Pinpoint the cell where the given text exists, returning its [X, Y] midpoint coordinate. 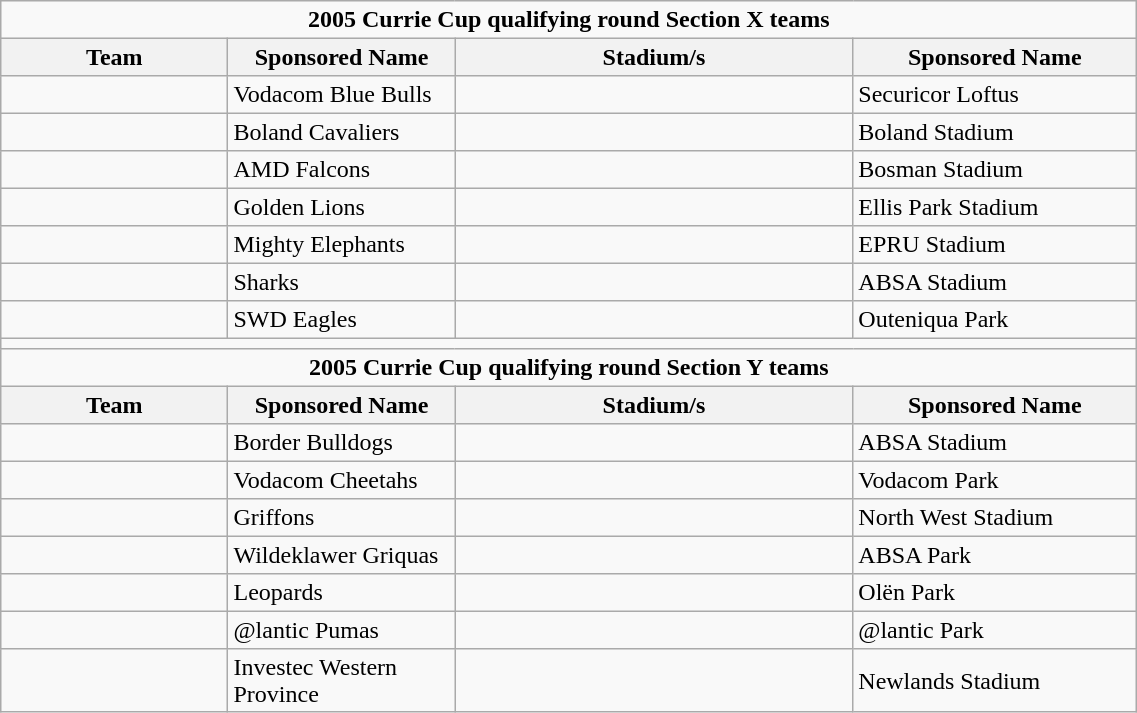
Sharks [342, 282]
EPRU Stadium [995, 244]
Golden Lions [342, 206]
Border Bulldogs [342, 442]
SWD Eagles [342, 318]
Olën Park [995, 592]
@lantic Park [995, 630]
Bosman Stadium [995, 170]
Griffons [342, 518]
Boland Cavaliers [342, 132]
@lantic Pumas [342, 630]
Boland Stadium [995, 132]
Outeniqua Park [995, 318]
Investec Western Province [342, 681]
Leopards [342, 592]
AMD Falcons [342, 170]
Ellis Park Stadium [995, 206]
Wildeklawer Griquas [342, 554]
Vodacom Blue Bulls [342, 94]
Securicor Loftus [995, 94]
ABSA Park [995, 554]
Newlands Stadium [995, 681]
Vodacom Cheetahs [342, 480]
Vodacom Park [995, 480]
North West Stadium [995, 518]
Mighty Elephants [342, 244]
2005 Currie Cup qualifying round Section X teams [569, 20]
2005 Currie Cup qualifying round Section Y teams [569, 368]
